Search for the cell housing the specified text and yield its [X, Y] center coordinate. 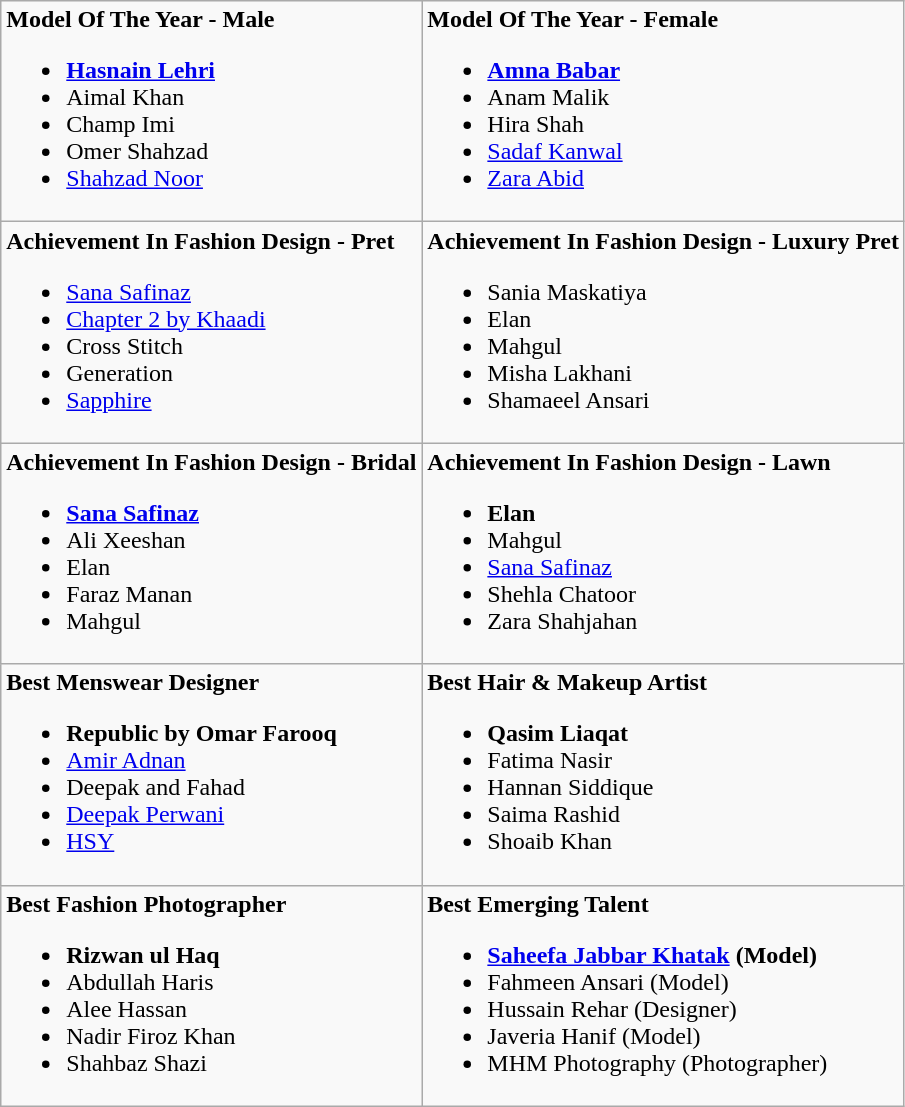
Best Emerging TalentSaheefa Jabbar Khatak (Model)Fahmeen Ansari (Model)Hussain Rehar (Designer)Javeria Hanif (Model)MHM Photography (Photographer) [664, 996]
Best Menswear DesignerRepublic by Omar FarooqAmir AdnanDeepak and FahadDeepak PerwaniHSY [212, 774]
Achievement In Fashion Design - PretSana SafinazChapter 2 by KhaadiCross StitchGenerationSapphire [212, 332]
Model Of The Year - MaleHasnain LehriAimal KhanChamp ImiOmer ShahzadShahzad Noor [212, 112]
Achievement In Fashion Design - BridalSana SafinazAli XeeshanElanFaraz MananMahgul [212, 554]
Best Hair & Makeup ArtistQasim LiaqatFatima NasirHannan SiddiqueSaima RashidShoaib Khan [664, 774]
Best Fashion PhotographerRizwan ul HaqAbdullah HarisAlee HassanNadir Firoz KhanShahbaz Shazi [212, 996]
Achievement In Fashion Design - LawnElanMahgulSana SafinazShehla ChatoorZara Shahjahan [664, 554]
Model Of The Year - FemaleAmna BabarAnam MalikHira ShahSadaf KanwalZara Abid [664, 112]
Achievement In Fashion Design - Luxury PretSania MaskatiyaElanMahgulMisha LakhaniShamaeel Ansari [664, 332]
